Determine the [X, Y] coordinate at the center of the cell enclosing the given text.  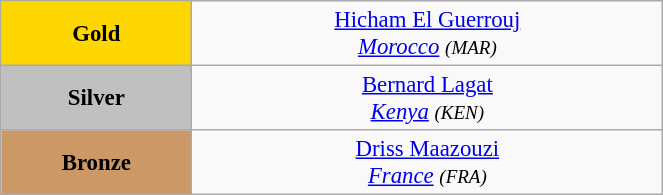
Bronze [96, 162]
Bernard LagatKenya (KEN) [428, 98]
Silver [96, 98]
Gold [96, 34]
Driss MaazouziFrance (FRA) [428, 162]
Hicham El GuerroujMorocco (MAR) [428, 34]
